For the text-containing cell, return its midpoint in [x, y] coordinate format. 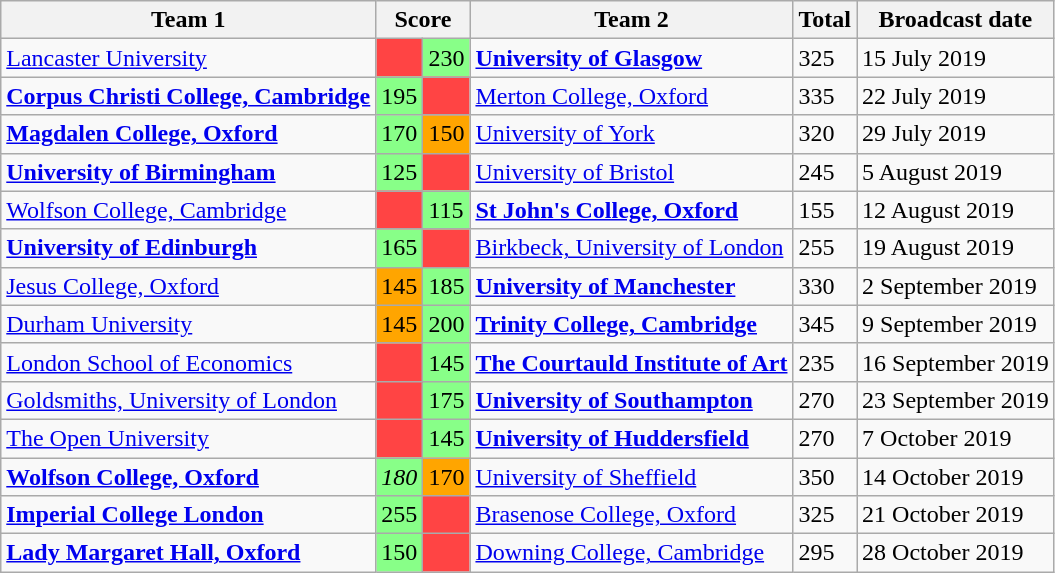
21 October 2019 [956, 515]
23 September 2019 [956, 400]
University of Birmingham [188, 172]
Lady Margaret Hall, Oxford [188, 553]
9 September 2019 [956, 324]
155 [825, 210]
University of York [632, 134]
7 October 2019 [956, 438]
University of Huddersfield [632, 438]
5 August 2019 [956, 172]
Total [825, 20]
Jesus College, Oxford [188, 286]
195 [400, 96]
Brasenose College, Oxford [632, 515]
Broadcast date [956, 20]
245 [825, 172]
Score [423, 20]
Corpus Christi College, Cambridge [188, 96]
28 October 2019 [956, 553]
175 [446, 400]
125 [400, 172]
University of Glasgow [632, 58]
Magdalen College, Oxford [188, 134]
16 September 2019 [956, 362]
Imperial College London [188, 515]
Downing College, Cambridge [632, 553]
19 August 2019 [956, 248]
22 July 2019 [956, 96]
Durham University [188, 324]
Team 2 [632, 20]
14 October 2019 [956, 477]
The Courtauld Institute of Art [632, 362]
Goldsmiths, University of London [188, 400]
350 [825, 477]
University of Bristol [632, 172]
29 July 2019 [956, 134]
University of Edinburgh [188, 248]
Birkbeck, University of London [632, 248]
230 [446, 58]
2 September 2019 [956, 286]
12 August 2019 [956, 210]
St John's College, Oxford [632, 210]
Wolfson College, Cambridge [188, 210]
London School of Economics [188, 362]
185 [446, 286]
165 [400, 248]
Lancaster University [188, 58]
115 [446, 210]
180 [400, 477]
Trinity College, Cambridge [632, 324]
Team 1 [188, 20]
15 July 2019 [956, 58]
235 [825, 362]
335 [825, 96]
University of Southampton [632, 400]
330 [825, 286]
University of Sheffield [632, 477]
The Open University [188, 438]
Merton College, Oxford [632, 96]
Wolfson College, Oxford [188, 477]
295 [825, 553]
345 [825, 324]
200 [446, 324]
University of Manchester [632, 286]
320 [825, 134]
